Detect which cell encompasses the target text, then output its (X, Y) center coordinate. 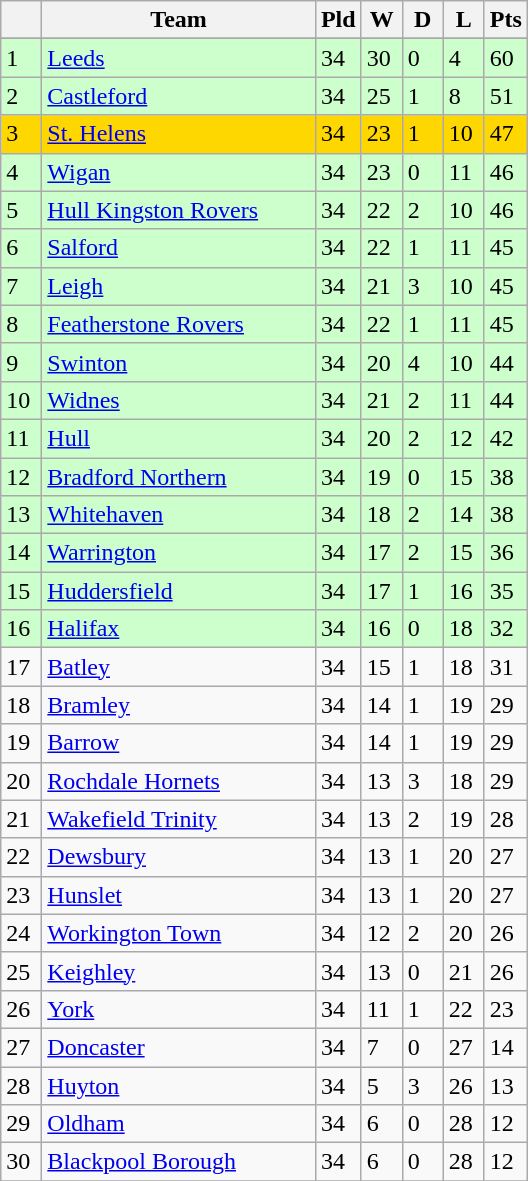
York (179, 1009)
Leeds (179, 58)
Whitehaven (179, 515)
31 (506, 667)
Hunslet (179, 895)
Bramley (179, 705)
Doncaster (179, 1047)
35 (506, 591)
L (464, 20)
Keighley (179, 971)
Batley (179, 667)
Huddersfield (179, 591)
Wakefield Trinity (179, 819)
24 (22, 933)
36 (506, 553)
Pld (338, 20)
Warrington (179, 553)
St. Helens (179, 134)
47 (506, 134)
Barrow (179, 743)
Widnes (179, 400)
Bradford Northern (179, 477)
9 (22, 362)
Pts (506, 20)
Hull Kingston Rovers (179, 210)
Huyton (179, 1085)
42 (506, 438)
Wigan (179, 172)
Castleford (179, 96)
Salford (179, 248)
Workington Town (179, 933)
Featherstone Rovers (179, 324)
D (422, 20)
60 (506, 58)
Team (179, 20)
Rochdale Hornets (179, 781)
Hull (179, 438)
Halifax (179, 629)
32 (506, 629)
Leigh (179, 286)
Blackpool Borough (179, 1162)
Oldham (179, 1124)
W (382, 20)
Dewsbury (179, 857)
Swinton (179, 362)
51 (506, 96)
